Pinpoint the cell where the given text exists, returning its [X, Y] midpoint coordinate. 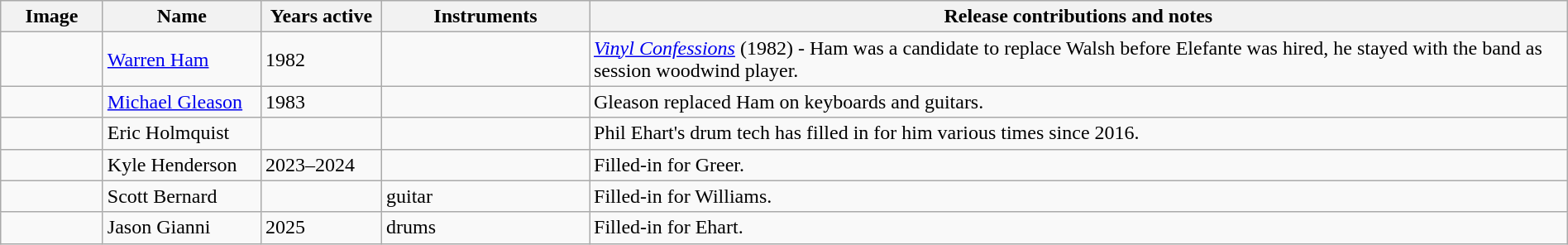
Instruments [485, 17]
Years active [321, 17]
Name [182, 17]
Kyle Henderson [182, 165]
drums [485, 228]
Gleason replaced Ham on keyboards and guitars. [1078, 102]
Jason Gianni [182, 228]
Filled-in for Greer. [1078, 165]
guitar [485, 196]
1983 [321, 102]
2025 [321, 228]
Scott Bernard [182, 196]
Image [52, 17]
Phil Ehart's drum tech has filled in for him various times since 2016. [1078, 133]
Eric Holmquist [182, 133]
Warren Ham [182, 60]
2023–2024 [321, 165]
Michael Gleason [182, 102]
Filled-in for Williams. [1078, 196]
Filled-in for Ehart. [1078, 228]
1982 [321, 60]
Vinyl Confessions (1982) - Ham was a candidate to replace Walsh before Elefante was hired, he stayed with the band as session woodwind player. [1078, 60]
Release contributions and notes [1078, 17]
